Locate the cell with the specified text and output its [X, Y] center coordinate. 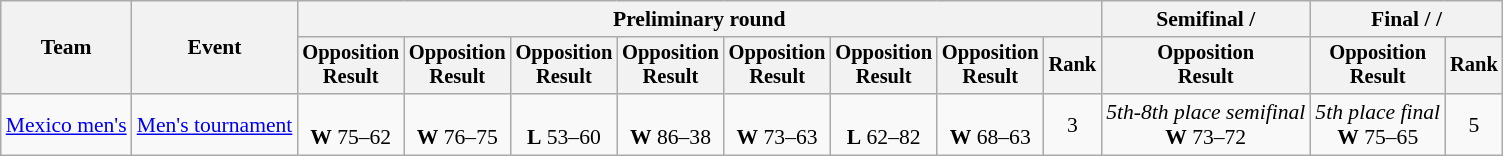
Team [66, 48]
Event [215, 48]
W 86–38 [670, 124]
W 76–75 [458, 124]
Men's tournament [215, 124]
5th place final W 75–65 [1378, 124]
L 53–60 [564, 124]
5 [1474, 124]
3 [1073, 124]
Semifinal / [1206, 19]
Preliminary round [699, 19]
Mexico men's [66, 124]
5th-8th place semifinal W 73–72 [1206, 124]
W 73–63 [778, 124]
L 62–82 [884, 124]
W 68–63 [990, 124]
W 75–62 [350, 124]
Final / / [1406, 19]
